Extract the [X, Y] coordinate from the center of the cell holding the provided text.  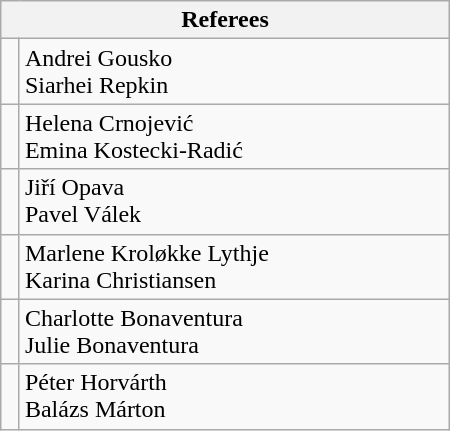
Andrei GouskoSiarhei Repkin [234, 72]
Péter HorvárthBalázs Márton [234, 396]
Charlotte BonaventuraJulie Bonaventura [234, 332]
Marlene Kroløkke LythjeKarina Christiansen [234, 266]
Referees [225, 20]
Jiří OpavaPavel Válek [234, 202]
Helena CrnojevićEmina Kostecki-Radić [234, 136]
